Extract the [X, Y] coordinate from the center of the cell holding the provided text.  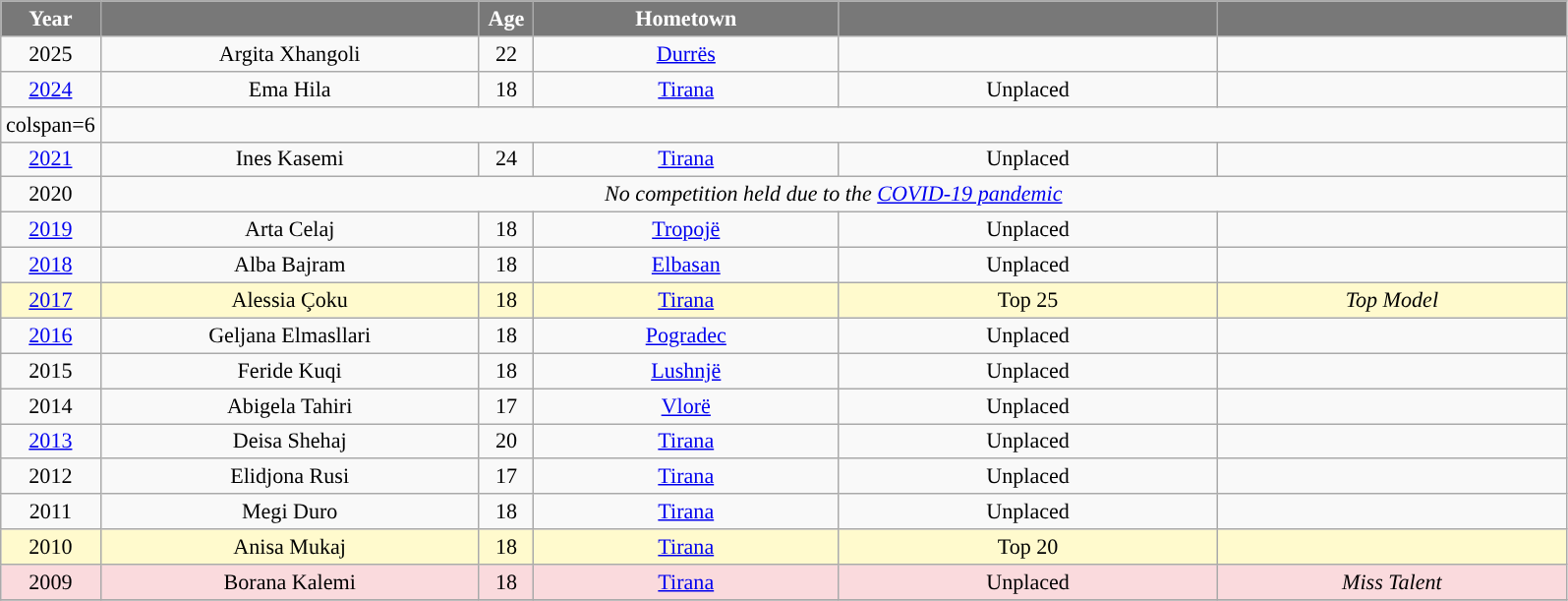
2010 [51, 547]
Ines Kasemi [289, 159]
20 [505, 441]
Miss Talent [1392, 581]
Arta Celaj [289, 229]
2012 [51, 476]
Megi Duro [289, 511]
Year [51, 18]
Alba Bajram [289, 265]
Argita Xhangoli [289, 53]
Anisa Mukaj [289, 547]
Alessia Çoku [289, 300]
Deisa Shehaj [289, 441]
Borana Kalemi [289, 581]
2017 [51, 300]
2016 [51, 335]
Vlorë [686, 405]
2011 [51, 511]
Lushnjë [686, 371]
2014 [51, 405]
Ema Hila [289, 89]
2019 [51, 229]
Age [505, 18]
2013 [51, 441]
2020 [51, 195]
Top 20 [1028, 547]
Top 25 [1028, 300]
No competition held due to the COVID-19 pandemic [834, 195]
Hometown [686, 18]
2021 [51, 159]
colspan=6 [51, 124]
2018 [51, 265]
2015 [51, 371]
Abigela Tahiri [289, 405]
Feride Kuqi [289, 371]
Geljana Elmasllari [289, 335]
Pogradec [686, 335]
Tropojë [686, 229]
2024 [51, 89]
2009 [51, 581]
Durrës [686, 53]
Elbasan [686, 265]
24 [505, 159]
Elidjona Rusi [289, 476]
2025 [51, 53]
Top Model [1392, 300]
22 [505, 53]
